Pinpoint the cell where the given text exists, returning its [x, y] midpoint coordinate. 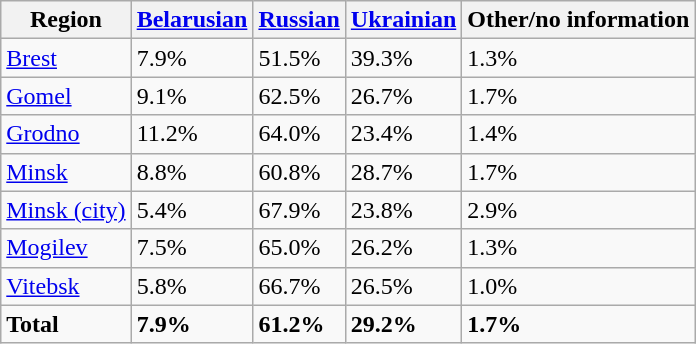
Belarusian [192, 20]
7.5% [192, 248]
26.5% [403, 286]
62.5% [299, 96]
26.2% [403, 248]
Minsk (city) [66, 210]
67.9% [299, 210]
9.1% [192, 96]
Total [66, 324]
Gomel [66, 96]
Minsk [66, 172]
Region [66, 20]
Brest [66, 58]
26.7% [403, 96]
28.7% [403, 172]
23.4% [403, 134]
23.8% [403, 210]
66.7% [299, 286]
Vitebsk [66, 286]
51.5% [299, 58]
Grodno [66, 134]
1.0% [578, 286]
29.2% [403, 324]
39.3% [403, 58]
Russian [299, 20]
65.0% [299, 248]
5.8% [192, 286]
Mogilev [66, 248]
Other/no information [578, 20]
60.8% [299, 172]
Ukrainian [403, 20]
8.8% [192, 172]
2.9% [578, 210]
5.4% [192, 210]
61.2% [299, 324]
64.0% [299, 134]
11.2% [192, 134]
1.4% [578, 134]
